Search for the cell housing the specified text and yield its (x, y) center coordinate. 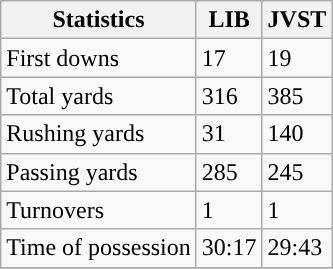
LIB (229, 20)
First downs (99, 58)
Passing yards (99, 172)
Rushing yards (99, 134)
385 (297, 96)
140 (297, 134)
30:17 (229, 248)
19 (297, 58)
29:43 (297, 248)
JVST (297, 20)
Total yards (99, 96)
Statistics (99, 20)
17 (229, 58)
31 (229, 134)
Time of possession (99, 248)
285 (229, 172)
245 (297, 172)
Turnovers (99, 210)
316 (229, 96)
